Locate the cell with the specified text and output its [X, Y] center coordinate. 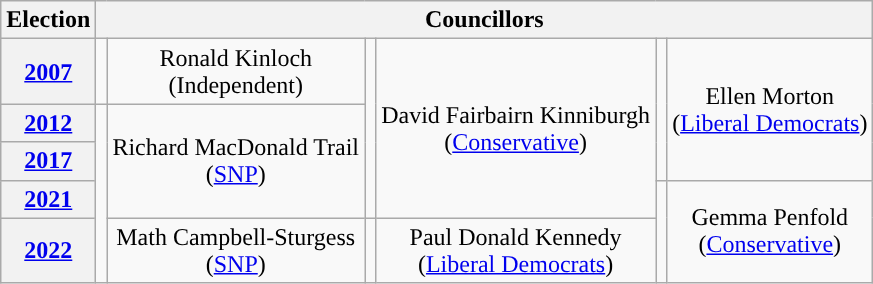
Election [48, 20]
2017 [48, 161]
Ronald Kinloch(Independent) [236, 72]
David Fairbairn Kinniburgh(Conservative) [516, 128]
Councillors [484, 20]
2022 [48, 250]
Gemma Penfold(Conservative) [770, 232]
Paul Donald Kennedy(Liberal Democrats) [516, 250]
Ellen Morton(Liberal Democrats) [770, 110]
Richard MacDonald Trail (SNP) [236, 161]
2021 [48, 199]
2012 [48, 123]
Math Campbell-Sturgess (SNP) [236, 250]
2007 [48, 72]
